Pinpoint the cell where the given text exists, returning its (X, Y) midpoint coordinate. 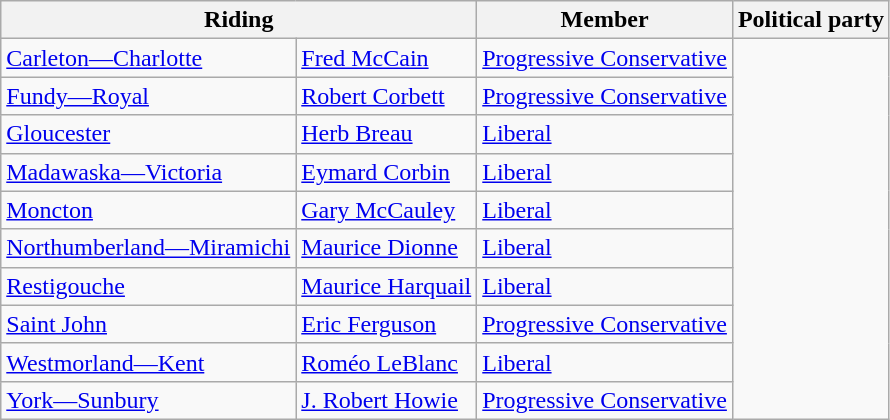
Eymard Corbin (386, 172)
Northumberland—Miramichi (148, 248)
Maurice Harquail (386, 286)
Saint John (148, 324)
J. Robert Howie (386, 400)
Roméo LeBlanc (386, 362)
Herb Breau (386, 134)
Eric Ferguson (386, 324)
Restigouche (148, 286)
Gloucester (148, 134)
York—Sunbury (148, 400)
Moncton (148, 210)
Riding (239, 20)
Fred McCain (386, 58)
Madawaska—Victoria (148, 172)
Maurice Dionne (386, 248)
Political party (810, 20)
Member (605, 20)
Carleton—Charlotte (148, 58)
Gary McCauley (386, 210)
Fundy—Royal (148, 96)
Westmorland—Kent (148, 362)
Robert Corbett (386, 96)
